Return [x, y] of the center of cell containing provided text 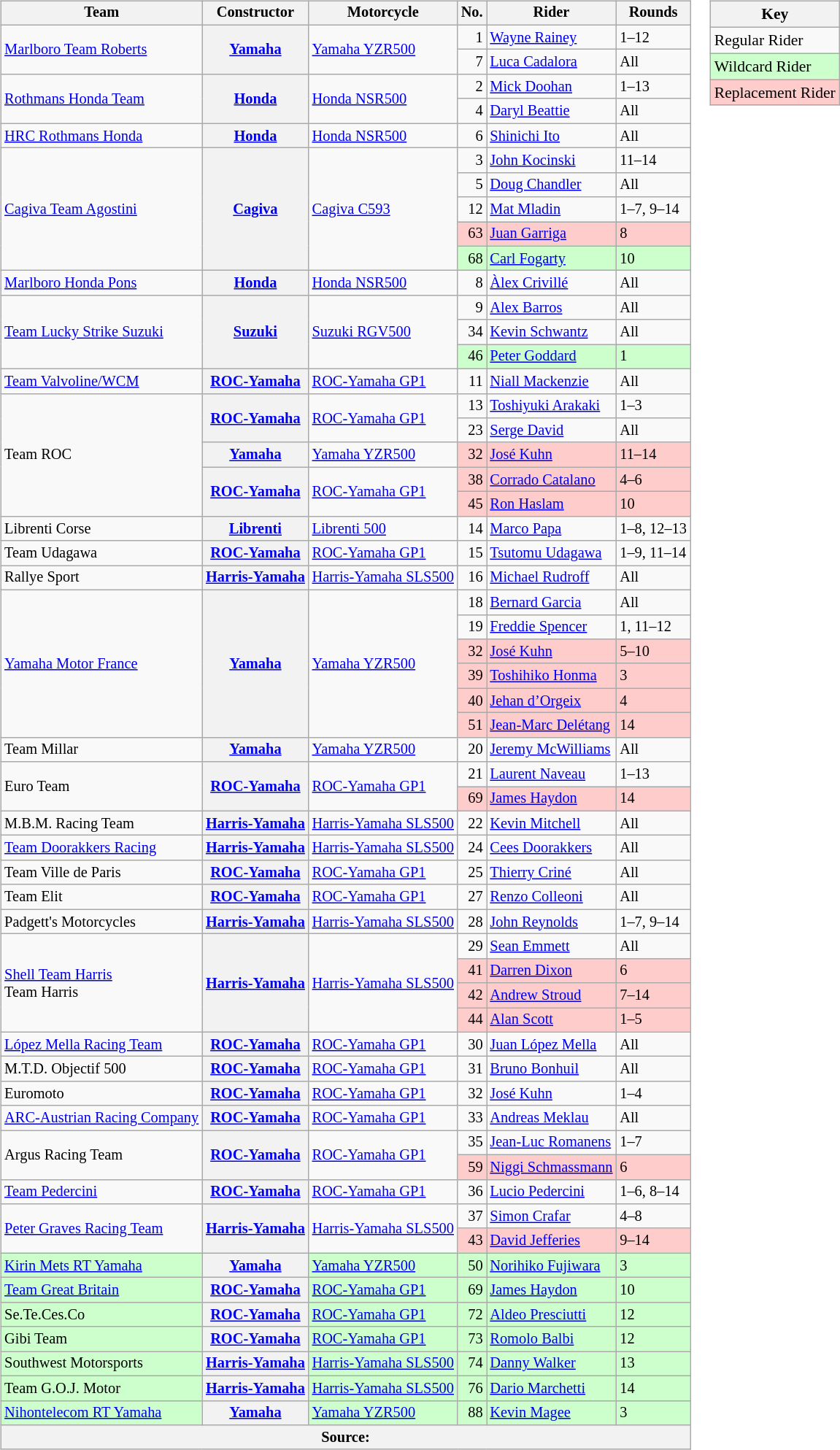
Cagiva Team Agostini [101, 209]
Sean Emmett [551, 946]
No. [472, 13]
López Mella Racing Team [101, 1044]
45 [472, 504]
Michael Rudroff [551, 578]
Serge David [551, 431]
7 [472, 62]
34 [472, 332]
Team Doorakkers Racing [101, 848]
5–10 [652, 652]
22 [472, 823]
Andreas Meklau [551, 1118]
5 [472, 185]
Team Great Britain [101, 1290]
Nihontelecom RT Yamaha [101, 1413]
30 [472, 1044]
74 [472, 1364]
Tsutomu Udagawa [551, 553]
Wayne Rainey [551, 37]
Simon Crafar [551, 1216]
46 [472, 357]
Kevin Magee [551, 1413]
72 [472, 1314]
HRC Rothmans Honda [101, 136]
Norihiko Fujiwara [551, 1265]
Cees Doorakkers [551, 848]
44 [472, 1020]
38 [472, 479]
Freddie Spencer [551, 627]
1–6, 8–14 [652, 1192]
1–7 [652, 1143]
Aldeo Presciutti [551, 1314]
Librenti 500 [383, 528]
Team G.O.J. Motor [101, 1388]
Team Elit [101, 897]
Andrew Stroud [551, 995]
Suzuki [255, 333]
18 [472, 602]
Àlex Crivillé [551, 283]
36 [472, 1192]
Padgett's Motorcycles [101, 922]
Kevin Schwantz [551, 332]
John Reynolds [551, 922]
Mick Doohan [551, 87]
Kevin Mitchell [551, 823]
Argus Racing Team [101, 1154]
Dario Marchetti [551, 1388]
16 [472, 578]
Gibi Team [101, 1339]
41 [472, 971]
Replacement Rider [775, 93]
1, 11–12 [652, 627]
9 [472, 308]
63 [472, 234]
Thierry Criné [551, 873]
37 [472, 1216]
Ron Haslam [551, 504]
Team Udagawa [101, 553]
Danny Walker [551, 1364]
Peter Goddard [551, 357]
27 [472, 897]
1–4 [652, 1094]
Marlboro Honda Pons [101, 283]
1–12 [652, 37]
John Kocinski [551, 161]
Suzuki RGV500 [383, 333]
Key [775, 15]
Librenti Corse [101, 528]
Motorcycle [383, 13]
Alex Barros [551, 308]
Shinichi Ito [551, 136]
Darren Dixon [551, 971]
Team Lucky Strike Suzuki [101, 333]
Team Ville de Paris [101, 873]
Rothmans Honda Team [101, 99]
20 [472, 749]
50 [472, 1265]
39 [472, 676]
23 [472, 431]
Jean-Luc Romanens [551, 1143]
33 [472, 1118]
29 [472, 946]
Jeremy McWilliams [551, 749]
Yamaha Motor France [101, 663]
Wildcard Rider [775, 66]
Carl Fogarty [551, 258]
Euro Team [101, 787]
Source: [346, 1438]
Alan Scott [551, 1020]
Mat Mladin [551, 209]
4–8 [652, 1216]
28 [472, 922]
Team Pedercini [101, 1192]
Juan López Mella [551, 1044]
24 [472, 848]
51 [472, 725]
ARC-Austrian Racing Company [101, 1118]
Cagiva C593 [383, 209]
15 [472, 553]
Regular Rider [775, 40]
Jehan d’Orgeix [551, 701]
1–9, 11–14 [652, 553]
Team [101, 13]
Team ROC [101, 455]
59 [472, 1167]
35 [472, 1143]
1–8, 12–13 [652, 528]
Euromoto [101, 1094]
76 [472, 1388]
David Jefferies [551, 1241]
Romolo Balbi [551, 1339]
Librenti [255, 528]
19 [472, 627]
Kirin Mets RT Yamaha [101, 1265]
4–6 [652, 479]
43 [472, 1241]
31 [472, 1069]
Toshiyuki Arakaki [551, 406]
Laurent Naveau [551, 774]
25 [472, 873]
Peter Graves Racing Team [101, 1229]
Niggi Schmassmann [551, 1167]
7–14 [652, 995]
Se.Te.Ces.Co [101, 1314]
Southwest Motorsports [101, 1364]
Luca Cadalora [551, 62]
Marlboro Team Roberts [101, 50]
Team Valvoline/WCM [101, 381]
Lucio Pedercini [551, 1192]
Shell Team HarrisTeam Harris [101, 984]
42 [472, 995]
Bernard Garcia [551, 602]
88 [472, 1413]
Jean-Marc Delétang [551, 725]
M.T.D. Objectif 500 [101, 1069]
Doug Chandler [551, 185]
1–3 [652, 406]
73 [472, 1339]
Corrado Catalano [551, 479]
Daryl Beattie [551, 111]
Renzo Colleoni [551, 897]
2 [472, 87]
Constructor [255, 13]
Cagiva [255, 209]
Bruno Bonhuil [551, 1069]
Niall Mackenzie [551, 381]
21 [472, 774]
Juan Garriga [551, 234]
Rider [551, 13]
Toshihiko Honma [551, 676]
Marco Papa [551, 528]
11 [472, 381]
Rallye Sport [101, 578]
40 [472, 701]
Team Millar [101, 749]
Rounds [652, 13]
68 [472, 258]
M.B.M. Racing Team [101, 823]
1–5 [652, 1020]
9–14 [652, 1241]
